Capture the cell that displays the provided text and extract its [X, Y] central coordinate. 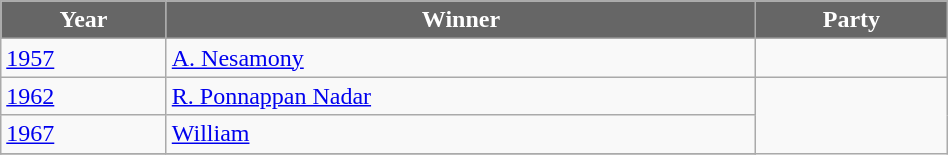
R. Ponnappan Nadar [460, 96]
William [460, 134]
Year [84, 20]
1962 [84, 96]
1957 [84, 58]
Party [852, 20]
Winner [460, 20]
1967 [84, 134]
A. Nesamony [460, 58]
